Pinpoint the cell where the given text exists, returning its (x, y) midpoint coordinate. 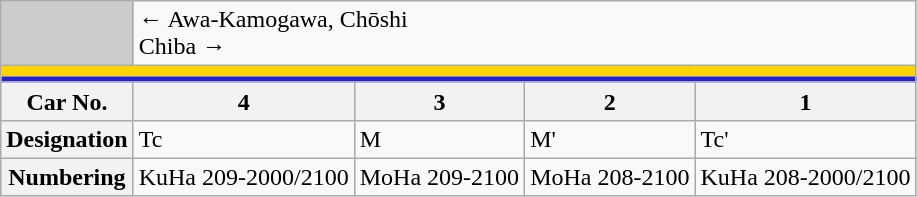
M (439, 139)
1 (806, 101)
3 (439, 101)
2 (610, 101)
MoHa 209-2100 (439, 177)
KuHa 209-2000/2100 (244, 177)
4 (244, 101)
Numbering (67, 177)
Car No. (67, 101)
← Awa-Kamogawa, ChōshiChiba → (524, 34)
KuHa 208-2000/2100 (806, 177)
MoHa 208-2100 (610, 177)
Tc (244, 139)
M' (610, 139)
Designation (67, 139)
Tc' (806, 139)
